Pinpoint the cell where the given text exists, returning its [x, y] midpoint coordinate. 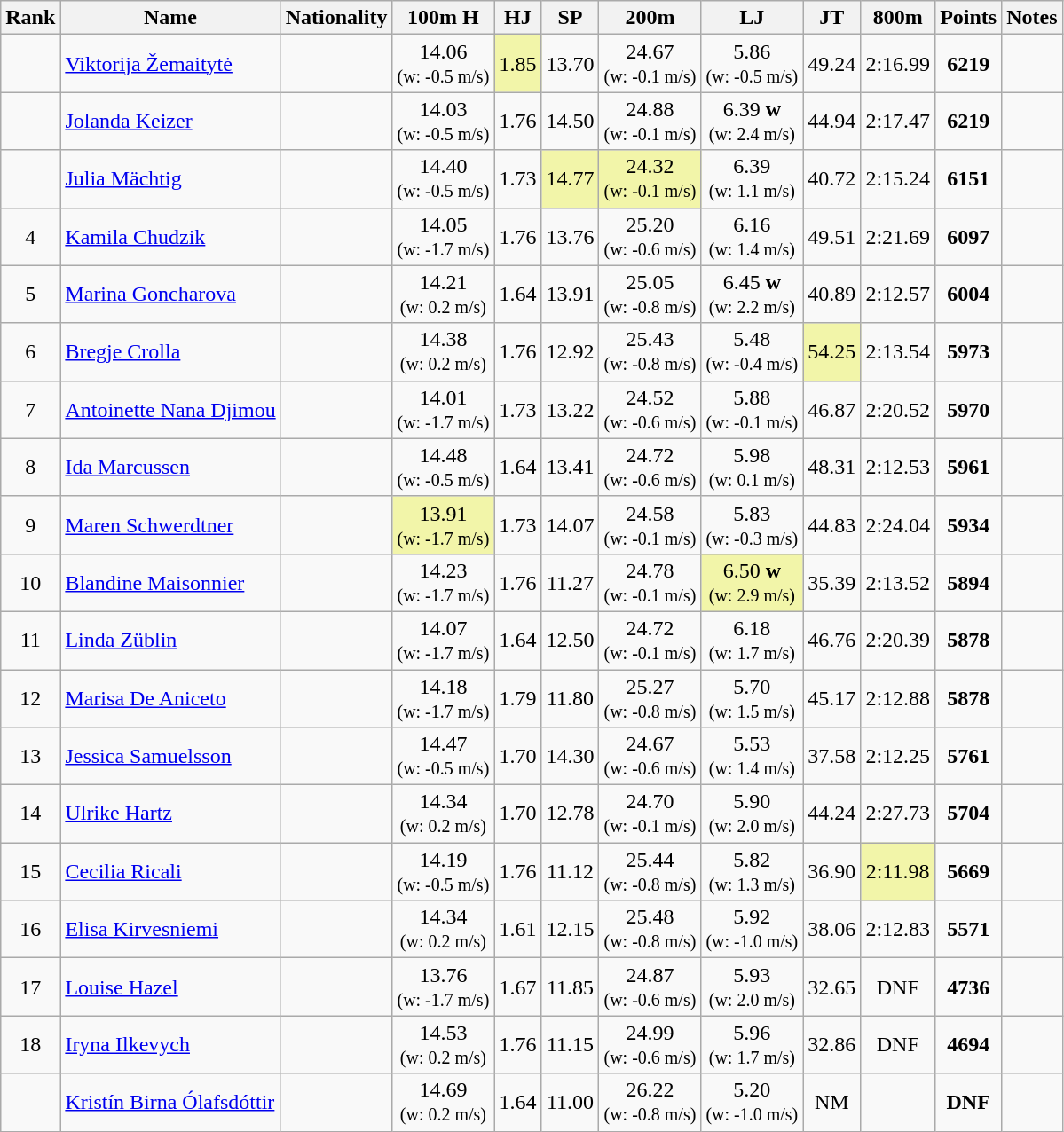
5.20(w: -1.0 m/s) [753, 1102]
5.88(w: -0.1 m/s) [753, 410]
5.83(w: -0.3 m/s) [753, 525]
24.67(w: -0.1 m/s) [650, 64]
11 [30, 641]
6.39(w: 1.1 m/s) [753, 179]
25.05(w: -0.8 m/s) [650, 295]
14.07(w: -1.7 m/s) [444, 641]
JT [832, 18]
2:15.24 [898, 179]
14.48(w: -0.5 m/s) [444, 467]
35.39 [832, 582]
14.38(w: 0.2 m/s) [444, 351]
32.86 [832, 1045]
11.00 [570, 1102]
1.61 [518, 930]
2:12.53 [898, 467]
14.77 [570, 179]
14.07 [570, 525]
24.88(w: -0.1 m/s) [650, 121]
25.43(w: -0.8 m/s) [650, 351]
36.90 [832, 871]
5.82(w: 1.3 m/s) [753, 871]
44.83 [832, 525]
5669 [969, 871]
14.40(w: -0.5 m/s) [444, 179]
11.12 [570, 871]
Blandine Maisonnier [170, 582]
2:12.88 [898, 697]
HJ [518, 18]
14.18(w: -1.7 m/s) [444, 697]
14.23(w: -1.7 m/s) [444, 582]
46.76 [832, 641]
40.89 [832, 295]
25.27(w: -0.8 m/s) [650, 697]
24.32(w: -0.1 m/s) [650, 179]
5973 [969, 351]
5704 [969, 814]
Viktorija Žemaitytė [170, 64]
24.67(w: -0.6 m/s) [650, 756]
Bregje Crolla [170, 351]
2:12.25 [898, 756]
Louise Hazel [170, 987]
11.85 [570, 987]
5.92(w: -1.0 m/s) [753, 930]
6097 [969, 236]
14.19(w: -0.5 m/s) [444, 871]
12.92 [570, 351]
13.76(w: -1.7 m/s) [444, 987]
49.24 [832, 64]
5761 [969, 756]
24.72(w: -0.1 m/s) [650, 641]
2:13.54 [898, 351]
5.86(w: -0.5 m/s) [753, 64]
Marina Goncharova [170, 295]
12.78 [570, 814]
13.70 [570, 64]
25.44(w: -0.8 m/s) [650, 871]
16 [30, 930]
6004 [969, 295]
Elisa Kirvesniemi [170, 930]
Nationality [336, 18]
2:20.52 [898, 410]
2:12.57 [898, 295]
NM [832, 1102]
13.91(w: -1.7 m/s) [444, 525]
2:27.73 [898, 814]
5.90(w: 2.0 m/s) [753, 814]
4694 [969, 1045]
14.69(w: 0.2 m/s) [444, 1102]
11.80 [570, 697]
6151 [969, 179]
5894 [969, 582]
Maren Schwerdtner [170, 525]
12.50 [570, 641]
5934 [969, 525]
40.72 [832, 179]
25.20(w: -0.6 m/s) [650, 236]
13.22 [570, 410]
13 [30, 756]
Cecilia Ricali [170, 871]
54.25 [832, 351]
24.87(w: -0.6 m/s) [650, 987]
24.72(w: -0.6 m/s) [650, 467]
5.70(w: 1.5 m/s) [753, 697]
5.96(w: 1.7 m/s) [753, 1045]
LJ [753, 18]
13.41 [570, 467]
12.15 [570, 930]
800m [898, 18]
11.27 [570, 582]
5.98(w: 0.1 m/s) [753, 467]
Rank [30, 18]
Linda Züblin [170, 641]
6.39 w(w: 2.4 m/s) [753, 121]
15 [30, 871]
Jolanda Keizer [170, 121]
9 [30, 525]
13.76 [570, 236]
14.47(w: -0.5 m/s) [444, 756]
14.53(w: 0.2 m/s) [444, 1045]
14.05(w: -1.7 m/s) [444, 236]
2:13.52 [898, 582]
SP [570, 18]
2:24.04 [898, 525]
46.87 [832, 410]
Jessica Samuelsson [170, 756]
14.06(w: -0.5 m/s) [444, 64]
5961 [969, 467]
24.52(w: -0.6 m/s) [650, 410]
2:11.98 [898, 871]
14.50 [570, 121]
38.06 [832, 930]
2:12.83 [898, 930]
6 [30, 351]
Notes [1032, 18]
2:20.39 [898, 641]
5.93(w: 2.0 m/s) [753, 987]
6.50 w(w: 2.9 m/s) [753, 582]
6.45 w(w: 2.2 m/s) [753, 295]
6.16(w: 1.4 m/s) [753, 236]
Ulrike Hartz [170, 814]
49.51 [832, 236]
14.03(w: -0.5 m/s) [444, 121]
Name [170, 18]
14.01(w: -1.7 m/s) [444, 410]
45.17 [832, 697]
24.58(w: -0.1 m/s) [650, 525]
200m [650, 18]
1.79 [518, 697]
Julia Mächtig [170, 179]
Points [969, 18]
7 [30, 410]
Marisa De Aniceto [170, 697]
44.94 [832, 121]
5970 [969, 410]
24.70(w: -0.1 m/s) [650, 814]
1.67 [518, 987]
14.21(w: 0.2 m/s) [444, 295]
Kamila Chudzik [170, 236]
2:16.99 [898, 64]
5.48(w: -0.4 m/s) [753, 351]
12 [30, 697]
32.65 [832, 987]
25.48(w: -0.8 m/s) [650, 930]
4 [30, 236]
17 [30, 987]
14.30 [570, 756]
5.53(w: 1.4 m/s) [753, 756]
11.15 [570, 1045]
Antoinette Nana Djimou [170, 410]
1.85 [518, 64]
14 [30, 814]
18 [30, 1045]
24.78(w: -0.1 m/s) [650, 582]
Iryna Ilkevych [170, 1045]
48.31 [832, 467]
2:21.69 [898, 236]
8 [30, 467]
Kristín Birna Ólafsdóttir [170, 1102]
2:17.47 [898, 121]
44.24 [832, 814]
4736 [969, 987]
26.22(w: -0.8 m/s) [650, 1102]
6.18(w: 1.7 m/s) [753, 641]
37.58 [832, 756]
5571 [969, 930]
10 [30, 582]
5 [30, 295]
13.91 [570, 295]
100m H [444, 18]
Ida Marcussen [170, 467]
24.99(w: -0.6 m/s) [650, 1045]
